Identify which cell holds the provided text, then report its (x, y) central coordinate. 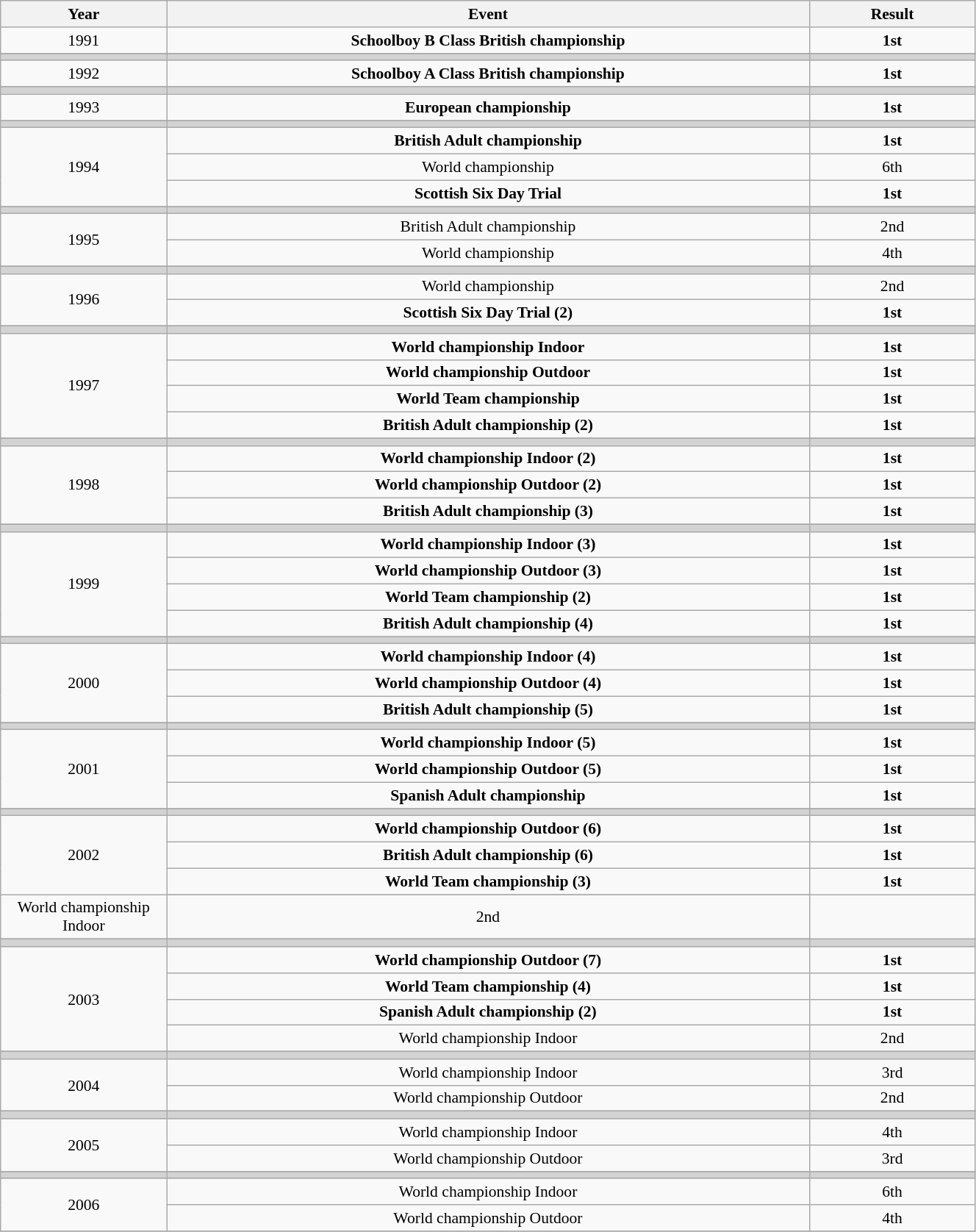
World Team championship (4) (488, 986)
1996 (84, 300)
1995 (84, 240)
World championship Outdoor (6) (488, 829)
World championship Outdoor (7) (488, 960)
Spanish Adult championship (488, 795)
Scottish Six Day Trial (2) (488, 313)
1994 (84, 168)
1997 (84, 386)
1992 (84, 74)
World championship Outdoor (3) (488, 571)
2002 (84, 856)
World championship Outdoor (4) (488, 684)
British Adult championship (2) (488, 426)
British Adult championship (3) (488, 512)
British Adult championship (6) (488, 856)
1999 (84, 584)
2005 (84, 1145)
2003 (84, 999)
Year (84, 14)
World championship Indoor (2) (488, 459)
1998 (84, 485)
World championship Indoor (4) (488, 657)
Scottish Six Day Trial (488, 193)
Spanish Adult championship (2) (488, 1012)
World championship Outdoor (5) (488, 770)
World championship Outdoor (2) (488, 485)
World Team championship (488, 399)
2000 (84, 684)
World championship Indoor (3) (488, 545)
European championship (488, 107)
1993 (84, 107)
2004 (84, 1085)
Schoolboy A Class British championship (488, 74)
Schoolboy B Class British championship (488, 40)
1991 (84, 40)
2006 (84, 1206)
British Adult championship (5) (488, 709)
World championship Indoor (5) (488, 743)
Result (892, 14)
British Adult championship (4) (488, 623)
2001 (84, 769)
Event (488, 14)
World Team championship (3) (488, 881)
World Team championship (2) (488, 598)
